Detect which cell encompasses the target text, then output its [X, Y] center coordinate. 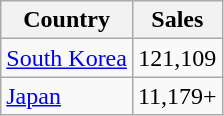
Sales [177, 20]
Country [67, 20]
South Korea [67, 58]
11,179+ [177, 96]
Japan [67, 96]
121,109 [177, 58]
